For the text-containing cell, return its midpoint in (x, y) coordinate format. 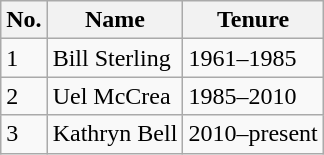
3 (24, 134)
1985–2010 (253, 96)
Bill Sterling (115, 58)
1 (24, 58)
No. (24, 20)
Uel McCrea (115, 96)
Kathryn Bell (115, 134)
2010–present (253, 134)
Tenure (253, 20)
Name (115, 20)
2 (24, 96)
1961–1985 (253, 58)
